Determine the (X, Y) coordinate at the center of the cell enclosing the given text.  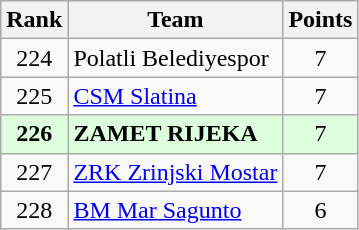
CSM Slatina (176, 96)
226 (34, 134)
228 (34, 210)
BM Mar Sagunto (176, 210)
Team (176, 20)
ZAMET RIJEKA (176, 134)
227 (34, 172)
Points (320, 20)
Polatli Belediyespor (176, 58)
225 (34, 96)
Rank (34, 20)
224 (34, 58)
ZRK Zrinjski Mostar (176, 172)
6 (320, 210)
